Pinpoint the cell where the given text exists, returning its [x, y] midpoint coordinate. 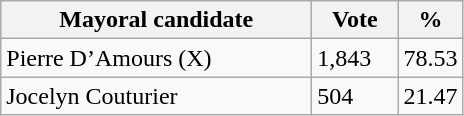
78.53 [430, 58]
21.47 [430, 96]
Jocelyn Couturier [156, 96]
1,843 [355, 58]
Pierre D’Amours (X) [156, 58]
Vote [355, 20]
% [430, 20]
504 [355, 96]
Mayoral candidate [156, 20]
